For the text-containing cell, return its midpoint in [X, Y] coordinate format. 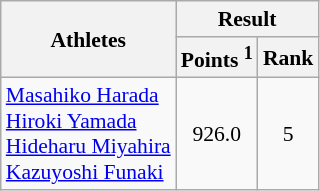
Points 1 [217, 58]
926.0 [217, 134]
Result [248, 19]
Masahiko HaradaHiroki YamadaHideharu MiyahiraKazuyoshi Funaki [88, 134]
Athletes [88, 40]
5 [288, 134]
Rank [288, 58]
